Extract the (X, Y) coordinate from the center of the cell holding the provided text.  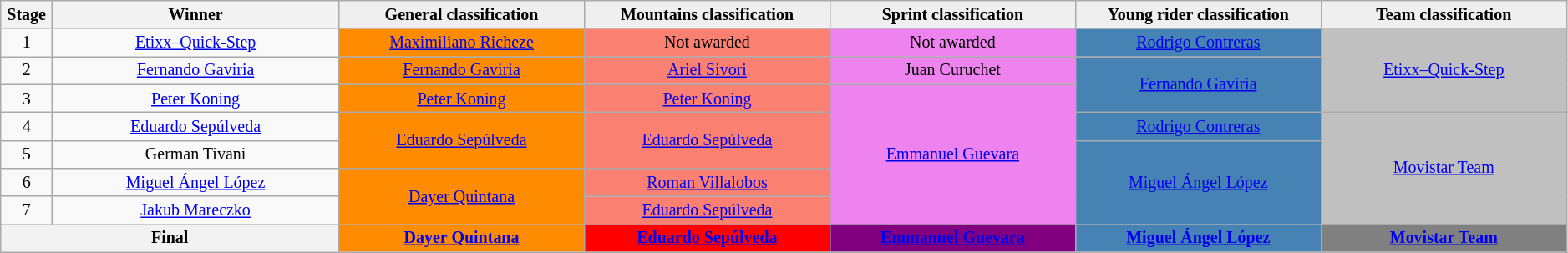
Jakub Mareczko (195, 210)
Juan Curuchet (952, 70)
Sprint classification (952, 15)
3 (27, 99)
7 (27, 210)
Roman Villalobos (707, 182)
German Tivani (195, 154)
Winner (195, 15)
Team classification (1444, 15)
Ariel Sivori (707, 70)
Young rider classification (1198, 15)
Final (170, 239)
Mountains classification (707, 15)
5 (27, 154)
4 (27, 127)
General classification (462, 15)
Stage (27, 15)
2 (27, 70)
6 (27, 182)
Maximiliano Richeze (462, 43)
1 (27, 43)
